Determine the [x, y] coordinate at the center of the cell enclosing the given text.  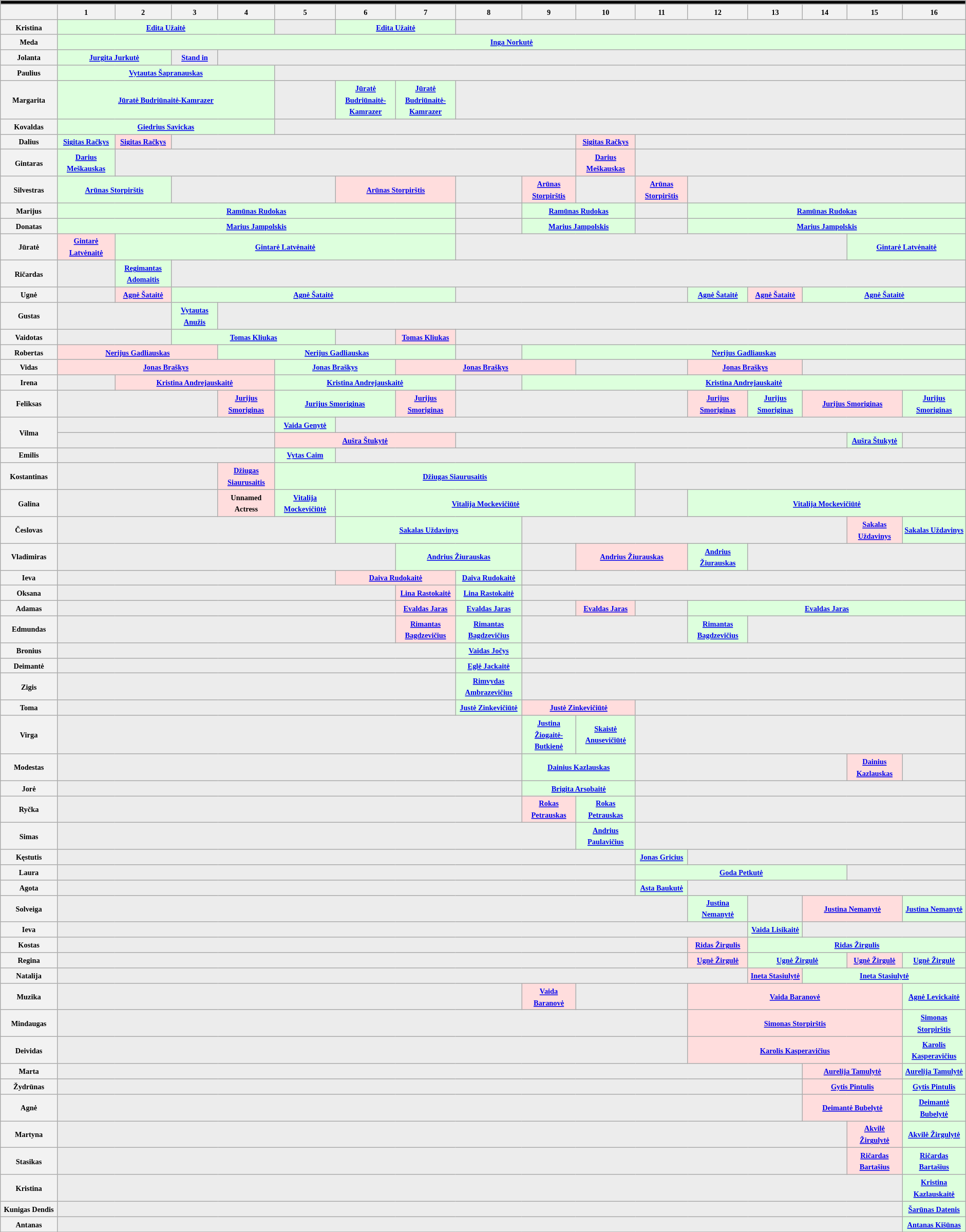
10 [605, 12]
Oksana [29, 593]
Jonas Gricius [661, 857]
Skaistė Anusevičiūtė [605, 734]
Bronius [29, 650]
11 [661, 12]
Kostantinas [29, 476]
Inga Norkutė [512, 42]
Paulius [29, 72]
4 [246, 12]
Kęstutis [29, 857]
Šarūnas Datenis [934, 1209]
Stand in [194, 58]
Feliksas [29, 403]
Vaida Lisikaitė [775, 930]
Irena [29, 383]
Regina [29, 960]
Asta Baukutė [661, 887]
Kristina Kazlauskaitė [934, 1188]
Dalius [29, 142]
Goda Petkutė [741, 872]
Edmundas [29, 629]
Mindaugas [29, 1023]
Zigis [29, 686]
12 [718, 12]
Giedrius Savickas [165, 126]
Kostas [29, 945]
5 [305, 12]
13 [775, 12]
Donatas [29, 225]
Brigita Arsobaitė [578, 788]
2 [143, 12]
Vytautas Šapranauskas [165, 72]
Vladimiras [29, 556]
Deividas [29, 1050]
Stasikas [29, 1161]
3 [194, 12]
Natalija [29, 975]
Marta [29, 1071]
Vilma [29, 432]
Ričardas [29, 273]
Gintaras [29, 162]
Jurgita Jurkutė [114, 58]
Eglė Jackaitė [489, 666]
1 [86, 12]
Vaidotas [29, 337]
Modestas [29, 767]
Deimantė [29, 666]
Muzika [29, 996]
Vytas Caim [305, 455]
Justina Žiogaitė-Butkienė [548, 734]
Adamas [29, 608]
Jūratė [29, 247]
Laura [29, 872]
Silvestras [29, 189]
Antanas [29, 1224]
Vaidas Jočys [489, 650]
Unnamed Actress [246, 503]
Robertas [29, 352]
Agota [29, 887]
Vytautas Anužis [194, 315]
Rimvydas Ambrazevičius [489, 686]
Ugnė [29, 295]
Vidas [29, 367]
8 [489, 12]
Vaida Genytė [305, 425]
16 [934, 12]
Gustas [29, 315]
7 [425, 12]
Virga [29, 734]
Margarita [29, 100]
Kunigas Dendis [29, 1209]
Emilis [29, 455]
Žydrūnas [29, 1086]
Jorė [29, 788]
Regimantas Adomaitis [143, 273]
Toma [29, 708]
Jolanta [29, 58]
15 [874, 12]
Martyna [29, 1134]
Ryčka [29, 809]
Simas [29, 836]
Galina [29, 503]
Meda [29, 42]
Andrius Paulavičius [605, 836]
Kovaldas [29, 126]
Česlovas [29, 529]
Solveiga [29, 908]
6 [366, 12]
Marijus [29, 211]
14 [825, 12]
Agnė Levickaitė [934, 996]
Antanas Kišūnas [934, 1224]
9 [548, 12]
Agnė [29, 1107]
